Provide the [X, Y] coordinate of the cell's center where the given text is located.  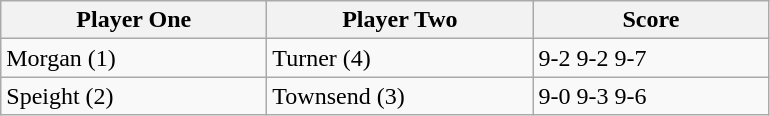
Player One [134, 20]
Townsend (3) [400, 96]
Turner (4) [400, 58]
9-2 9-2 9-7 [651, 58]
Speight (2) [134, 96]
Player Two [400, 20]
Score [651, 20]
Morgan (1) [134, 58]
9-0 9-3 9-6 [651, 96]
